Find where the given text appears and provide that cell's center as [X, Y] coordinate. 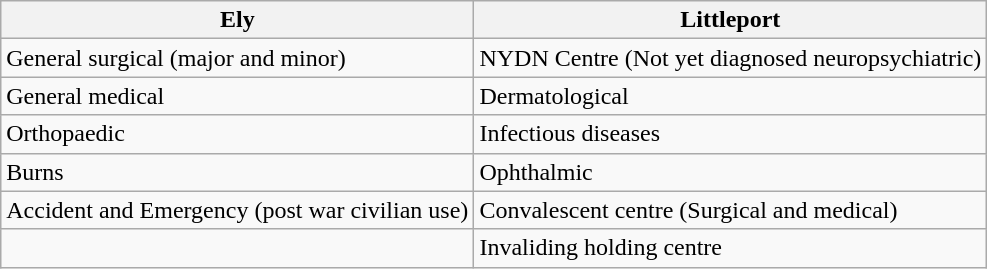
General surgical (major and minor) [238, 58]
Accident and Emergency (post war civilian use) [238, 210]
Dermatological [730, 96]
Ely [238, 20]
General medical [238, 96]
Invaliding holding centre [730, 248]
Orthopaedic [238, 134]
NYDN Centre (Not yet diagnosed neuropsychiatric) [730, 58]
Burns [238, 172]
Ophthalmic [730, 172]
Infectious diseases [730, 134]
Convalescent centre (Surgical and medical) [730, 210]
Littleport [730, 20]
